Provide the (X, Y) coordinate of the cell's center where the given text is located.  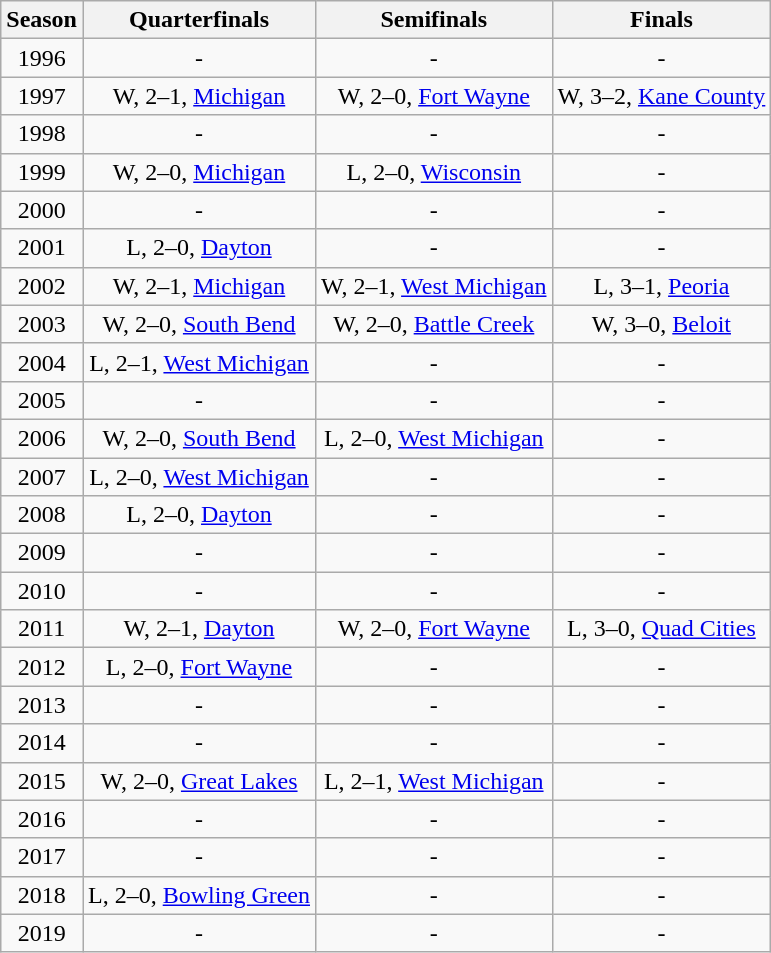
L, 2–0, Fort Wayne (198, 667)
W, 2–1, Dayton (198, 629)
2015 (42, 781)
W, 2–0, Michigan (198, 172)
2016 (42, 819)
Finals (662, 20)
2019 (42, 933)
2009 (42, 553)
L, 2–0, Bowling Green (198, 895)
2010 (42, 591)
2012 (42, 667)
2000 (42, 210)
1997 (42, 96)
W, 2–0, Great Lakes (198, 781)
W, 3–0, Beloit (662, 324)
2004 (42, 362)
W, 3–2, Kane County (662, 96)
W, 2–0, Battle Creek (434, 324)
L, 3–1, Peoria (662, 286)
2013 (42, 705)
1999 (42, 172)
Quarterfinals (198, 20)
2001 (42, 248)
2017 (42, 857)
2006 (42, 438)
1996 (42, 58)
2011 (42, 629)
2007 (42, 477)
Semifinals (434, 20)
1998 (42, 134)
L, 2–0, Wisconsin (434, 172)
L, 3–0, Quad Cities (662, 629)
W, 2–1, West Michigan (434, 286)
2018 (42, 895)
Season (42, 20)
2003 (42, 324)
2002 (42, 286)
2008 (42, 515)
2005 (42, 400)
2014 (42, 743)
